Return the [X, Y] coordinate for the center point of the cell that contains the specified text.  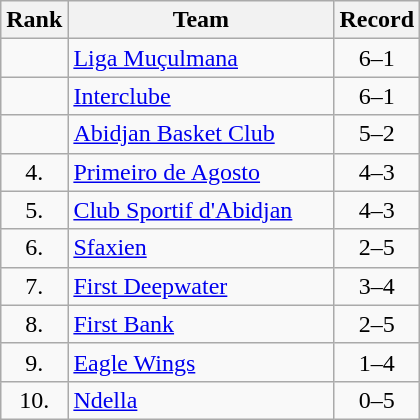
Eagle Wings [201, 362]
Abidjan Basket Club [201, 134]
5. [34, 210]
8. [34, 324]
9. [34, 362]
Ndella [201, 400]
Liga Muçulmana [201, 58]
First Deepwater [201, 286]
7. [34, 286]
1–4 [377, 362]
3–4 [377, 286]
6. [34, 248]
Club Sportif d'Abidjan [201, 210]
0–5 [377, 400]
10. [34, 400]
Team [201, 20]
4. [34, 172]
5–2 [377, 134]
Record [377, 20]
Rank [34, 20]
First Bank [201, 324]
Interclube [201, 96]
Sfaxien [201, 248]
Primeiro de Agosto [201, 172]
